Provide the (x, y) coordinate of the cell's center where the given text is located.  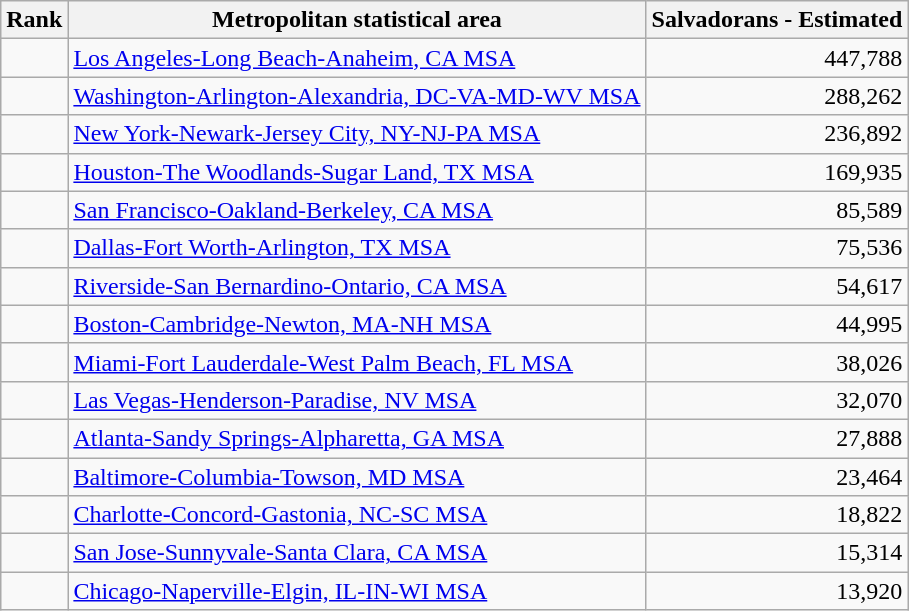
Baltimore-Columbia-Towson, MD MSA (357, 477)
18,822 (777, 515)
23,464 (777, 477)
27,888 (777, 438)
Dallas-Fort Worth-Arlington, TX MSA (357, 248)
288,262 (777, 96)
Salvadorans - Estimated (777, 20)
54,617 (777, 286)
169,935 (777, 172)
Las Vegas-Henderson-Paradise, NV MSA (357, 400)
13,920 (777, 591)
44,995 (777, 324)
Charlotte-Concord-Gastonia, NC-SC MSA (357, 515)
236,892 (777, 134)
Miami-Fort Lauderdale-West Palm Beach, FL MSA (357, 362)
San Francisco-Oakland-Berkeley, CA MSA (357, 210)
Rank (34, 20)
15,314 (777, 553)
Boston-Cambridge-Newton, MA-NH MSA (357, 324)
Metropolitan statistical area (357, 20)
San Jose-Sunnyvale-Santa Clara, CA MSA (357, 553)
New York-Newark-Jersey City, NY-NJ-PA MSA (357, 134)
Los Angeles-Long Beach-Anaheim, CA MSA (357, 58)
Houston-The Woodlands-Sugar Land, TX MSA (357, 172)
38,026 (777, 362)
Washington-Arlington-Alexandria, DC-VA-MD-WV MSA (357, 96)
75,536 (777, 248)
Chicago-Naperville-Elgin, IL-IN-WI MSA (357, 591)
32,070 (777, 400)
Riverside-San Bernardino-Ontario, CA MSA (357, 286)
Atlanta-Sandy Springs-Alpharetta, GA MSA (357, 438)
85,589 (777, 210)
447,788 (777, 58)
